Output the [X, Y] coordinate of the center of the cell containing the given text.  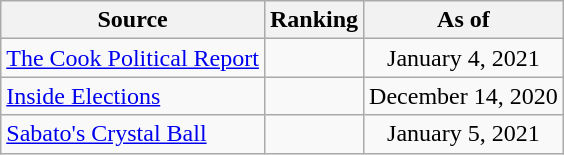
Inside Elections [133, 96]
Ranking [314, 20]
Sabato's Crystal Ball [133, 134]
December 14, 2020 [464, 96]
January 5, 2021 [464, 134]
Source [133, 20]
As of [464, 20]
The Cook Political Report [133, 58]
January 4, 2021 [464, 58]
